Find where the given text appears and provide that cell's center as [X, Y] coordinate. 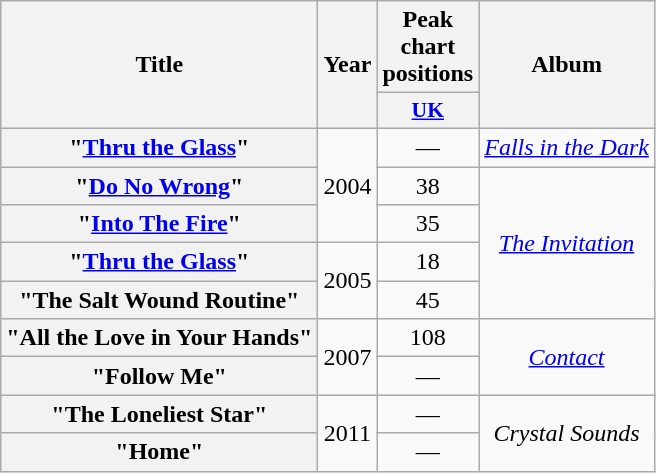
Falls in the Dark [567, 147]
Album [567, 65]
45 [428, 300]
108 [428, 338]
"Do No Wrong" [160, 185]
UK [428, 111]
"All the Love in Your Hands" [160, 338]
2005 [348, 281]
2007 [348, 357]
Title [160, 65]
"The Loneliest Star" [160, 414]
35 [428, 224]
2004 [348, 185]
Contact [567, 357]
Peak chart positions [428, 47]
38 [428, 185]
Year [348, 65]
2011 [348, 433]
Crystal Sounds [567, 433]
"Home" [160, 452]
"Into The Fire" [160, 224]
The Invitation [567, 242]
18 [428, 262]
"Follow Me" [160, 376]
"The Salt Wound Routine" [160, 300]
